Identify which cell holds the provided text, then report its [x, y] central coordinate. 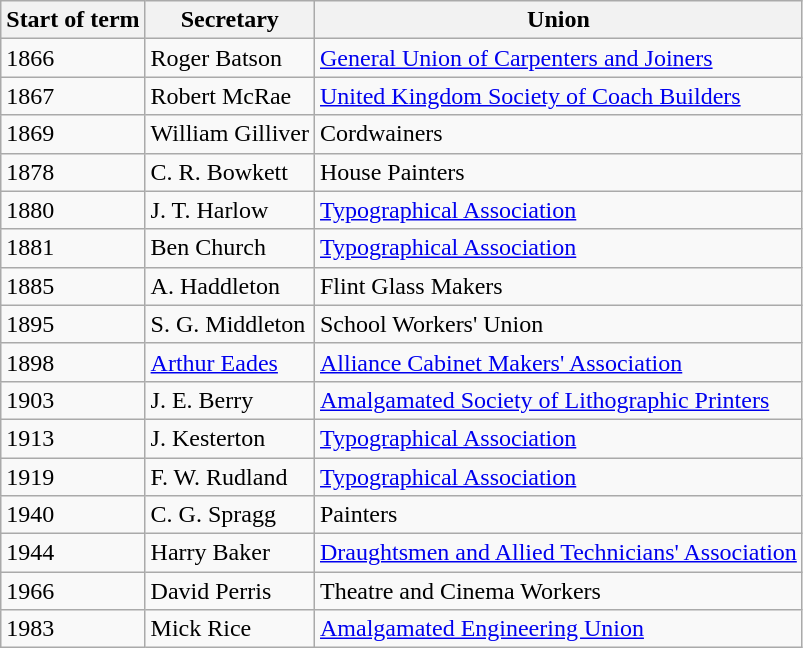
1878 [73, 172]
1940 [73, 515]
Secretary [230, 20]
1867 [73, 96]
School Workers' Union [558, 324]
F. W. Rudland [230, 477]
1919 [73, 477]
Alliance Cabinet Makers' Association [558, 362]
1885 [73, 286]
Ben Church [230, 248]
Arthur Eades [230, 362]
Harry Baker [230, 553]
C. G. Spragg [230, 515]
A. Haddleton [230, 286]
Cordwainers [558, 134]
1881 [73, 248]
1866 [73, 58]
Amalgamated Engineering Union [558, 629]
1895 [73, 324]
United Kingdom Society of Coach Builders [558, 96]
Painters [558, 515]
Theatre and Cinema Workers [558, 591]
1898 [73, 362]
J. E. Berry [230, 400]
David Perris [230, 591]
J. T. Harlow [230, 210]
1903 [73, 400]
Start of term [73, 20]
Flint Glass Makers [558, 286]
1913 [73, 438]
Union [558, 20]
Draughtsmen and Allied Technicians' Association [558, 553]
Amalgamated Society of Lithographic Printers [558, 400]
J. Kesterton [230, 438]
Robert McRae [230, 96]
1983 [73, 629]
1880 [73, 210]
Roger Batson [230, 58]
General Union of Carpenters and Joiners [558, 58]
1944 [73, 553]
S. G. Middleton [230, 324]
House Painters [558, 172]
1966 [73, 591]
Mick Rice [230, 629]
William Gilliver [230, 134]
C. R. Bowkett [230, 172]
1869 [73, 134]
